Return [x, y] of the center of cell containing provided text 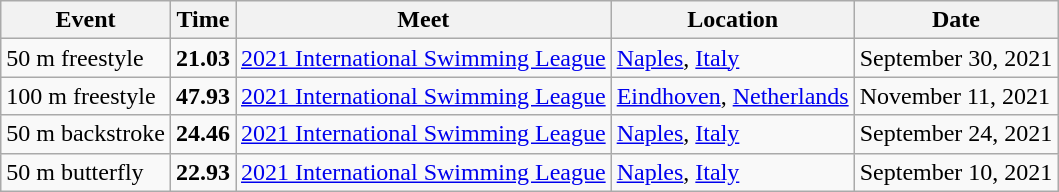
100 m freestyle [86, 96]
November 11, 2021 [956, 96]
Eindhoven, Netherlands [732, 96]
Time [202, 20]
Location [732, 20]
50 m freestyle [86, 58]
Event [86, 20]
September 10, 2021 [956, 172]
50 m backstroke [86, 134]
22.93 [202, 172]
24.46 [202, 134]
47.93 [202, 96]
Date [956, 20]
21.03 [202, 58]
September 30, 2021 [956, 58]
50 m butterfly [86, 172]
Meet [424, 20]
September 24, 2021 [956, 134]
